Detect which cell encompasses the target text, then output its [X, Y] center coordinate. 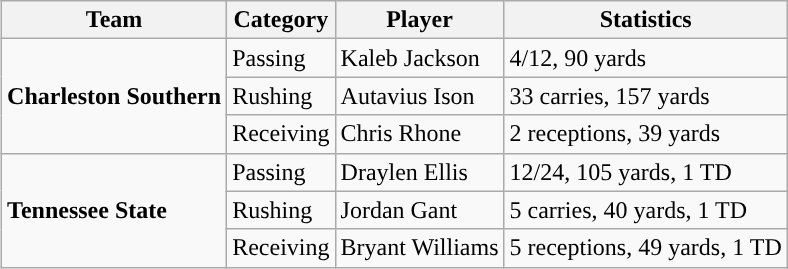
Chris Rhone [420, 134]
Draylen Ellis [420, 172]
5 receptions, 49 yards, 1 TD [646, 248]
Bryant Williams [420, 248]
Player [420, 20]
Statistics [646, 20]
Autavius Ison [420, 96]
5 carries, 40 yards, 1 TD [646, 210]
Tennessee State [114, 210]
Kaleb Jackson [420, 58]
33 carries, 157 yards [646, 96]
Charleston Southern [114, 96]
2 receptions, 39 yards [646, 134]
Jordan Gant [420, 210]
12/24, 105 yards, 1 TD [646, 172]
Team [114, 20]
4/12, 90 yards [646, 58]
Category [281, 20]
